Return the (X, Y) coordinate for the center point of the cell that contains the specified text.  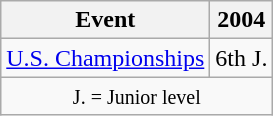
2004 (242, 20)
J. = Junior level (137, 96)
U.S. Championships (106, 58)
Event (106, 20)
6th J. (242, 58)
